Locate the cell with the specified text and output its [x, y] center coordinate. 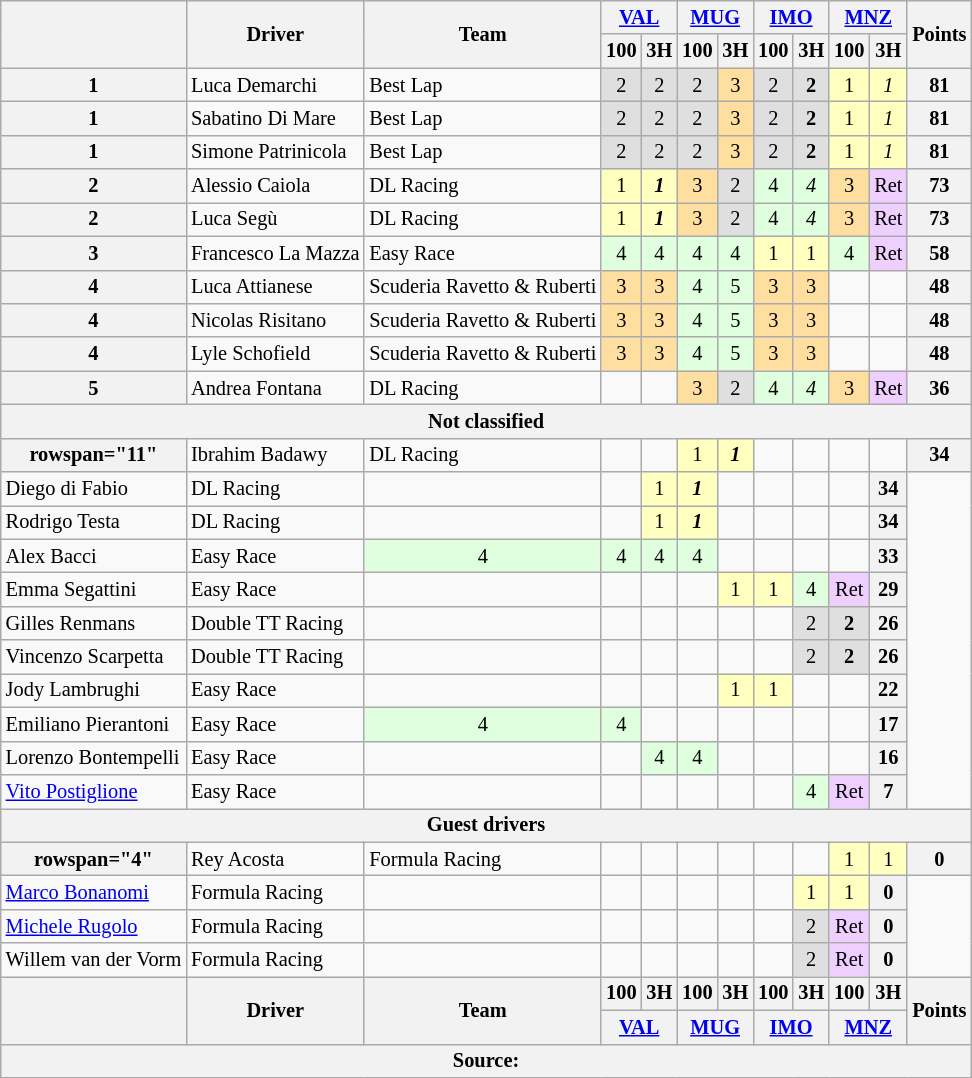
Diego di Fabio [94, 489]
Simone Patrinicola [275, 152]
Guest drivers [486, 825]
16 [888, 758]
Emiliano Pierantoni [94, 724]
Marco Bonanomi [94, 892]
Gilles Renmans [94, 623]
Not classified [486, 421]
Francesco La Mazza [275, 253]
Luca Attianese [275, 287]
rowspan="11" [94, 455]
36 [939, 388]
Ibrahim Badawy [275, 455]
rowspan="4" [94, 859]
Alex Bacci [94, 556]
Andrea Fontana [275, 388]
29 [888, 589]
Lorenzo Bontempelli [94, 758]
Rey Acosta [275, 859]
Sabatino Di Mare [275, 118]
33 [888, 556]
17 [888, 724]
Jody Lambrughi [94, 690]
Willem van der Vorm [94, 960]
Vincenzo Scarpetta [94, 657]
Luca Demarchi [275, 85]
22 [888, 690]
Rodrigo Testa [94, 522]
Alessio Caiola [275, 186]
Luca Segù [275, 219]
Michele Rugolo [94, 926]
Lyle Schofield [275, 354]
58 [939, 253]
Emma Segattini [94, 589]
Source: [486, 1061]
Vito Postiglione [94, 791]
7 [888, 791]
Nicolas Risitano [275, 320]
